Identify which cell holds the provided text, then report its (x, y) central coordinate. 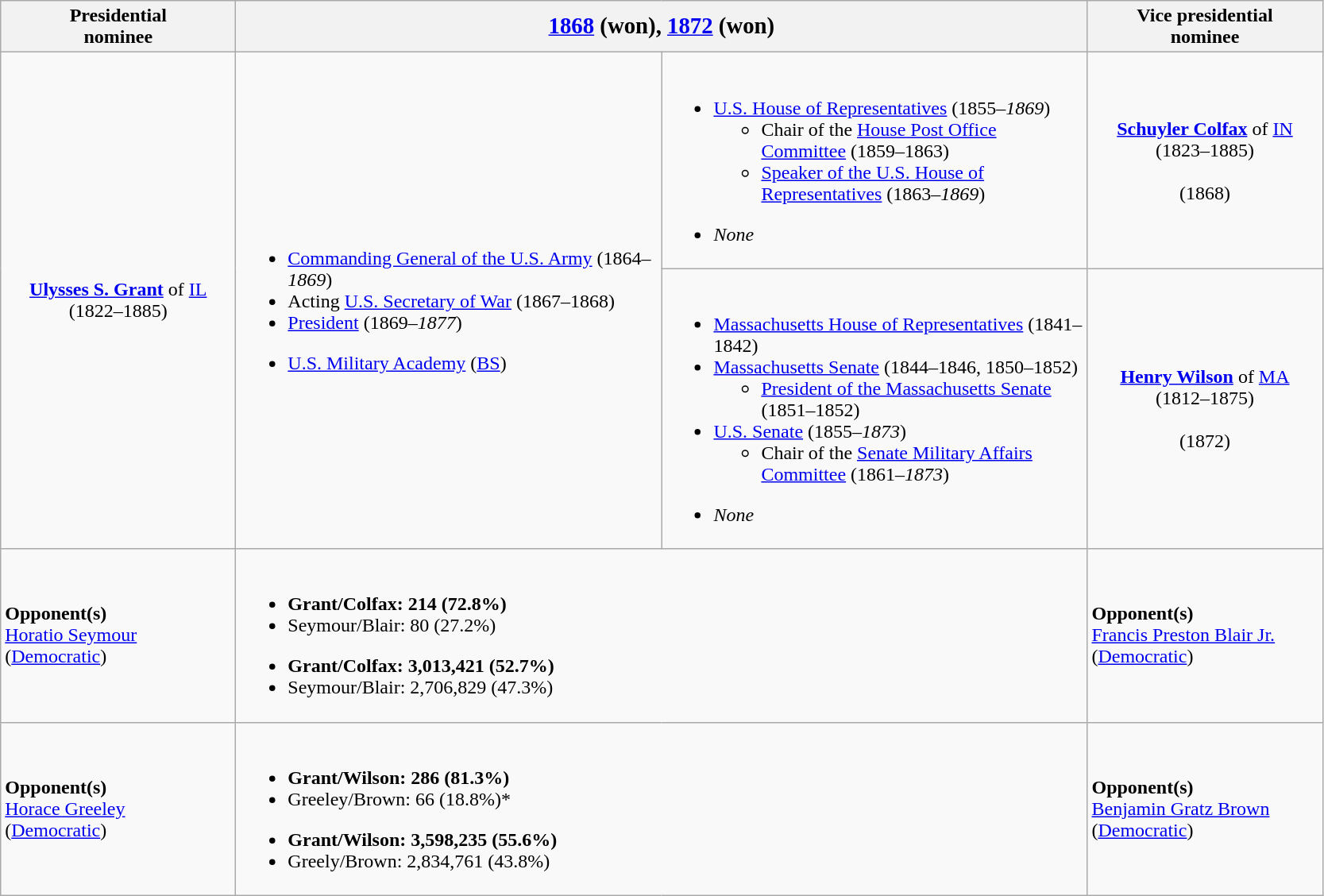
Commanding General of the U.S. Army (1864–1869)Acting U.S. Secretary of War (1867–1868)President (1869–1877)U.S. Military Academy (BS) (449, 300)
Ulysses S. Grant of IL(1822–1885) (118, 300)
Opponent(s)Benjamin Gratz Brown (Democratic) (1205, 809)
Opponent(s)Horace Greeley (Democratic) (118, 809)
Vice presidentialnominee (1205, 27)
Opponent(s)Horatio Seymour (Democratic) (118, 635)
Opponent(s)Francis Preston Blair Jr. (Democratic) (1205, 635)
Grant/Wilson: 286 (81.3%)Greeley/Brown: 66 (18.8%)*Grant/Wilson: 3,598,235 (55.6%)Greely/Brown: 2,834,761 (43.8%) (662, 809)
Schuyler Colfax of IN(1823–1885)(1868) (1205, 160)
Presidentialnominee (118, 27)
Grant/Colfax: 214 (72.8%)Seymour/Blair: 80 (27.2%)Grant/Colfax: 3,013,421 (52.7%)Seymour/Blair: 2,706,829 (47.3%) (662, 635)
1868 (won), 1872 (won) (662, 27)
Henry Wilson of MA(1812–1875)(1872) (1205, 408)
